Locate the cell with the specified text and output its (X, Y) center coordinate. 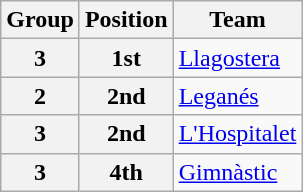
1st (126, 58)
4th (126, 172)
Team (238, 20)
Position (126, 20)
L'Hospitalet (238, 134)
2 (40, 96)
Llagostera (238, 58)
Group (40, 20)
Gimnàstic (238, 172)
Leganés (238, 96)
